Return the (x, y) coordinate for the center point of the cell that contains the specified text.  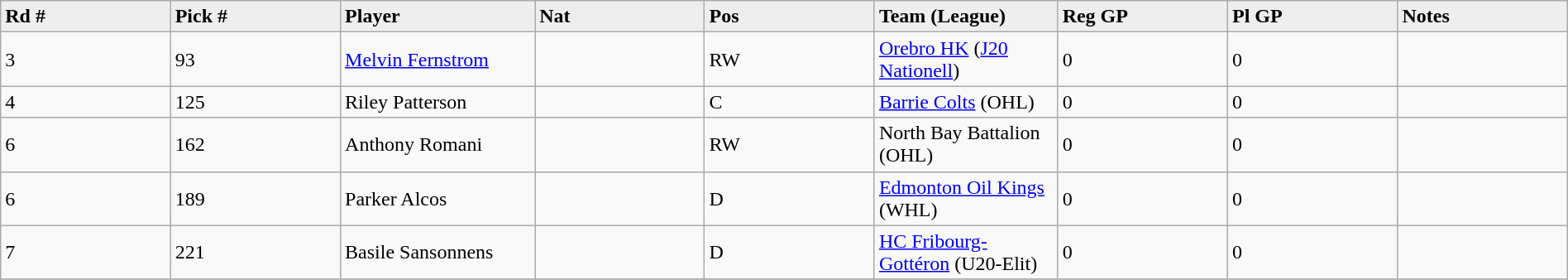
Player (438, 17)
Pos (789, 17)
North Bay Battalion (OHL) (966, 144)
4 (86, 102)
Rd # (86, 17)
Riley Patterson (438, 102)
C (789, 102)
HC Fribourg-Gottéron (U20-Elit) (966, 252)
Pick # (255, 17)
Barrie Colts (OHL) (966, 102)
Parker Alcos (438, 199)
Melvin Fernstrom (438, 60)
Team (League) (966, 17)
3 (86, 60)
Edmonton Oil Kings (WHL) (966, 199)
Pl GP (1312, 17)
7 (86, 252)
125 (255, 102)
Nat (620, 17)
221 (255, 252)
162 (255, 144)
189 (255, 199)
Reg GP (1143, 17)
Anthony Romani (438, 144)
Notes (1482, 17)
Basile Sansonnens (438, 252)
93 (255, 60)
Orebro HK (J20 Nationell) (966, 60)
